Capture the cell that displays the provided text and extract its [x, y] central coordinate. 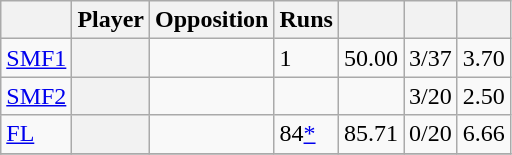
Player [111, 20]
3.70 [484, 58]
SMF1 [36, 58]
84* [306, 134]
3/37 [431, 58]
0/20 [431, 134]
3/20 [431, 96]
1 [306, 58]
2.50 [484, 96]
85.71 [370, 134]
Opposition [212, 20]
SMF2 [36, 96]
50.00 [370, 58]
Runs [306, 20]
6.66 [484, 134]
FL [36, 134]
